From the cell containing the given text, extract its center point as (x, y) coordinate. 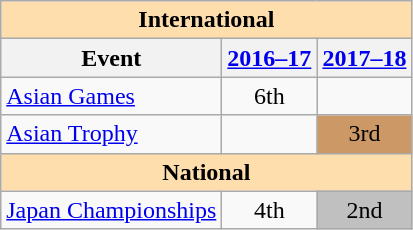
2nd (364, 210)
Asian Trophy (112, 134)
2016–17 (270, 58)
National (206, 172)
International (206, 20)
2017–18 (364, 58)
6th (270, 96)
3rd (364, 134)
Event (112, 58)
Japan Championships (112, 210)
4th (270, 210)
Asian Games (112, 96)
